Determine the (x, y) coordinate at the center of the cell enclosing the given text.  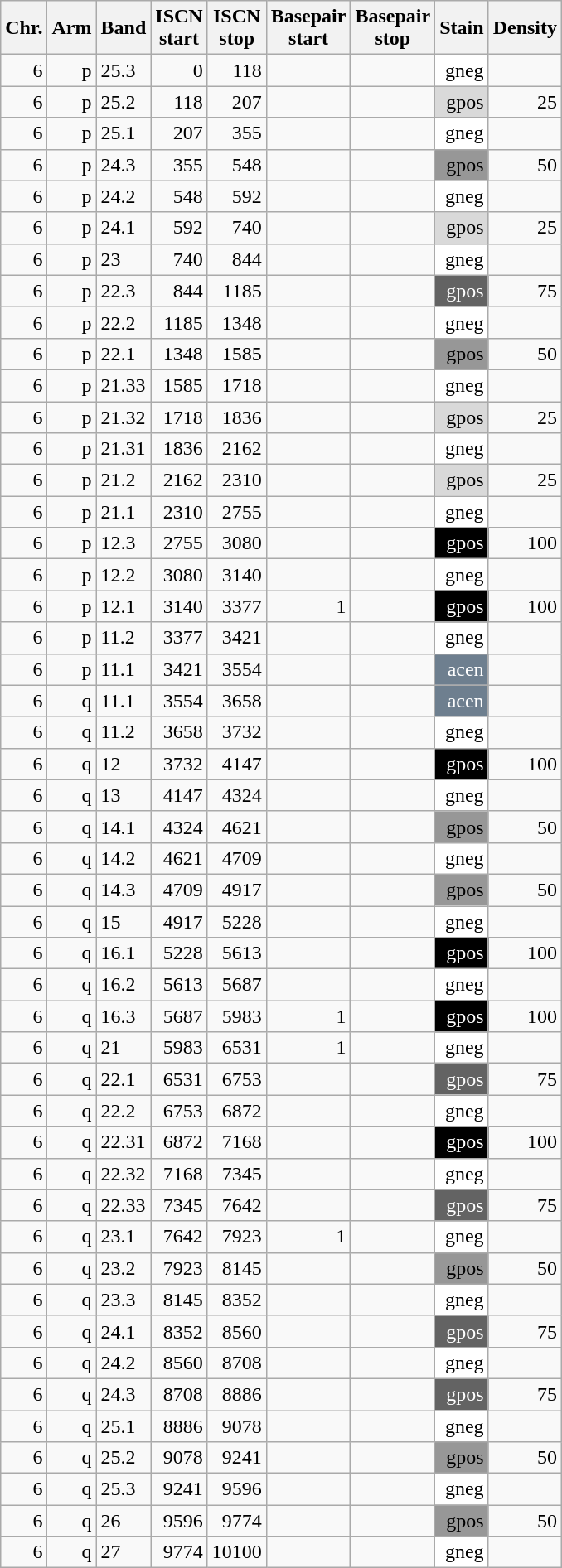
27 (124, 1552)
21.33 (124, 385)
16.2 (124, 985)
14.3 (124, 890)
23.2 (124, 1268)
0 (179, 70)
26 (124, 1521)
21 (124, 1048)
21.2 (124, 480)
22.31 (124, 1142)
22.32 (124, 1174)
10100 (237, 1552)
14.2 (124, 858)
Chr. (24, 28)
23 (124, 259)
16.3 (124, 1016)
22.33 (124, 1205)
16.1 (124, 953)
Stain (462, 28)
Basepairstop (393, 28)
15 (124, 922)
12.3 (124, 543)
12.1 (124, 606)
14.1 (124, 827)
21.32 (124, 417)
21.1 (124, 512)
22.3 (124, 291)
Band (124, 28)
Basepairstart (308, 28)
12.2 (124, 575)
21.31 (124, 449)
23.3 (124, 1300)
ISCNstart (179, 28)
13 (124, 795)
Density (525, 28)
12 (124, 764)
ISCNstop (237, 28)
23.1 (124, 1237)
Arm (71, 28)
